Return [x, y] of the center of cell containing provided text 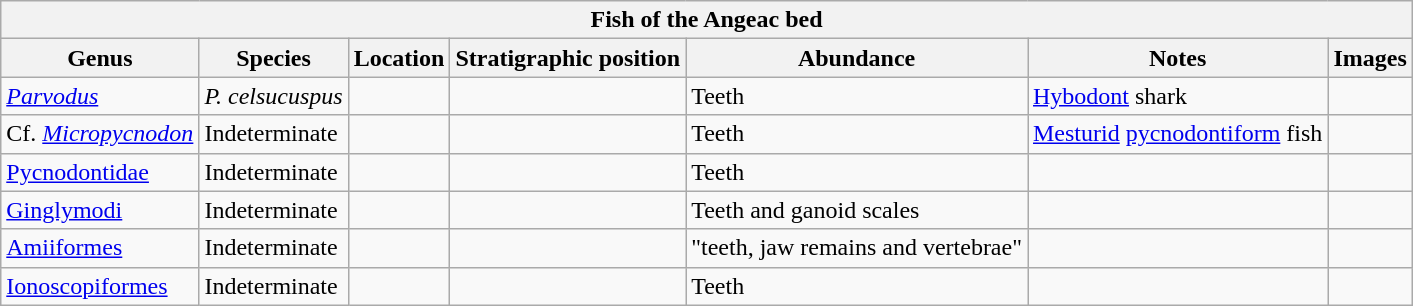
Images [1370, 58]
Stratigraphic position [568, 58]
Pycnodontidae [100, 172]
Cf. Micropycnodon [100, 134]
Mesturid pycnodontiform fish [1178, 134]
Teeth and ganoid scales [857, 210]
Location [399, 58]
Genus [100, 58]
Abundance [857, 58]
"teeth, jaw remains and vertebrae" [857, 248]
Parvodus [100, 96]
Fish of the Angeac bed [707, 20]
Ginglymodi [100, 210]
Amiiformes [100, 248]
P. celsucuspus [274, 96]
Hybodont shark [1178, 96]
Ionoscopiformes [100, 286]
Notes [1178, 58]
Species [274, 58]
